Extract the (x, y) coordinate from the center of the cell holding the provided text.  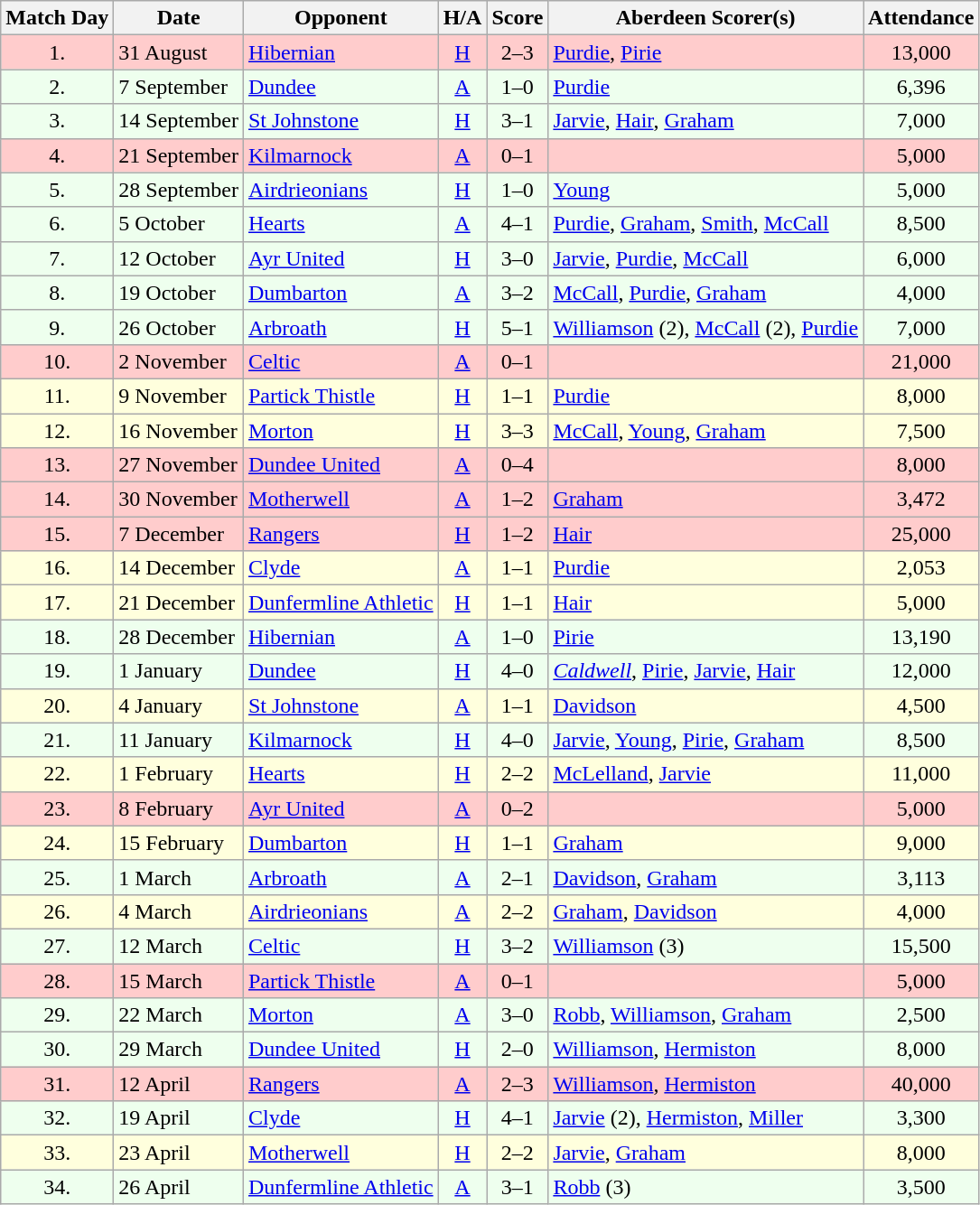
21 December (179, 602)
11 January (179, 740)
Opponent (341, 18)
15 February (179, 843)
Purdie, Pirie (706, 52)
6,396 (921, 87)
13,000 (921, 52)
32. (58, 1118)
Young (706, 190)
2,053 (921, 568)
25. (58, 877)
14 September (179, 121)
40,000 (921, 1084)
21. (58, 740)
12 April (179, 1084)
2 November (179, 361)
28. (58, 980)
Match Day (58, 18)
Williamson (3) (706, 946)
Williamson (2), McCall (2), Purdie (706, 327)
29 March (179, 1050)
Robb, Williamson, Graham (706, 1015)
7. (58, 258)
26. (58, 911)
4 January (179, 705)
2. (58, 87)
21,000 (921, 361)
Jarvie, Graham (706, 1153)
34. (58, 1187)
8. (58, 293)
25,000 (921, 534)
Jarvie, Purdie, McCall (706, 258)
11,000 (921, 774)
21 September (179, 155)
13,190 (921, 637)
28 September (179, 190)
23. (58, 808)
16 November (179, 431)
4,500 (921, 705)
9. (58, 327)
1 January (179, 671)
Attendance (921, 18)
Davidson (706, 705)
Score (518, 18)
4 March (179, 911)
Purdie, Graham, Smith, McCall (706, 224)
Robb (3) (706, 1187)
31. (58, 1084)
23 April (179, 1153)
6,000 (921, 258)
McCall, Purdie, Graham (706, 293)
6. (58, 224)
1 February (179, 774)
7,500 (921, 431)
27. (58, 946)
14. (58, 500)
0–2 (518, 808)
22 March (179, 1015)
Date (179, 18)
McLelland, Jarvie (706, 774)
Jarvie (2), Hermiston, Miller (706, 1118)
7 December (179, 534)
27 November (179, 465)
24. (58, 843)
Caldwell, Pirie, Jarvie, Hair (706, 671)
22. (58, 774)
13. (58, 465)
4. (58, 155)
16. (58, 568)
5. (58, 190)
3,500 (921, 1187)
Pirie (706, 637)
12,000 (921, 671)
1 March (179, 877)
10. (58, 361)
Jarvie, Hair, Graham (706, 121)
12 March (179, 946)
2–0 (518, 1050)
12. (58, 431)
McCall, Young, Graham (706, 431)
2,500 (921, 1015)
8 February (179, 808)
3,113 (921, 877)
3. (58, 121)
0–4 (518, 465)
18. (58, 637)
17. (58, 602)
19. (58, 671)
19 October (179, 293)
30 November (179, 500)
1. (58, 52)
19 April (179, 1118)
3,300 (921, 1118)
15,500 (921, 946)
H/A (462, 18)
33. (58, 1153)
5–1 (518, 327)
12 October (179, 258)
Davidson, Graham (706, 877)
11. (58, 396)
Graham, Davidson (706, 911)
5 October (179, 224)
Jarvie, Young, Pirie, Graham (706, 740)
2–1 (518, 877)
14 December (179, 568)
29. (58, 1015)
31 August (179, 52)
26 April (179, 1187)
9,000 (921, 843)
26 October (179, 327)
15. (58, 534)
20. (58, 705)
30. (58, 1050)
28 December (179, 637)
9 November (179, 396)
Aberdeen Scorer(s) (706, 18)
15 March (179, 980)
3–3 (518, 431)
7 September (179, 87)
3,472 (921, 500)
